Detect which cell encompasses the target text, then output its [x, y] center coordinate. 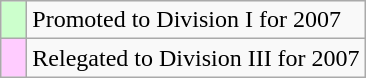
Promoted to Division I for 2007 [196, 20]
Relegated to Division III for 2007 [196, 58]
